Detect which cell encompasses the target text, then output its (x, y) center coordinate. 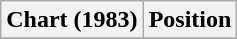
Position (190, 20)
Chart (1983) (72, 20)
